Search for the cell housing the specified text and yield its [X, Y] center coordinate. 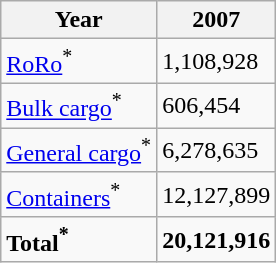
Bulk cargo* [79, 106]
20,121,916 [216, 240]
Year [79, 20]
Total* [79, 240]
General cargo* [79, 150]
Containers* [79, 194]
1,108,928 [216, 62]
6,278,635 [216, 150]
12,127,899 [216, 194]
606,454 [216, 106]
2007 [216, 20]
RoRo* [79, 62]
